Capture the cell that displays the provided text and extract its (x, y) central coordinate. 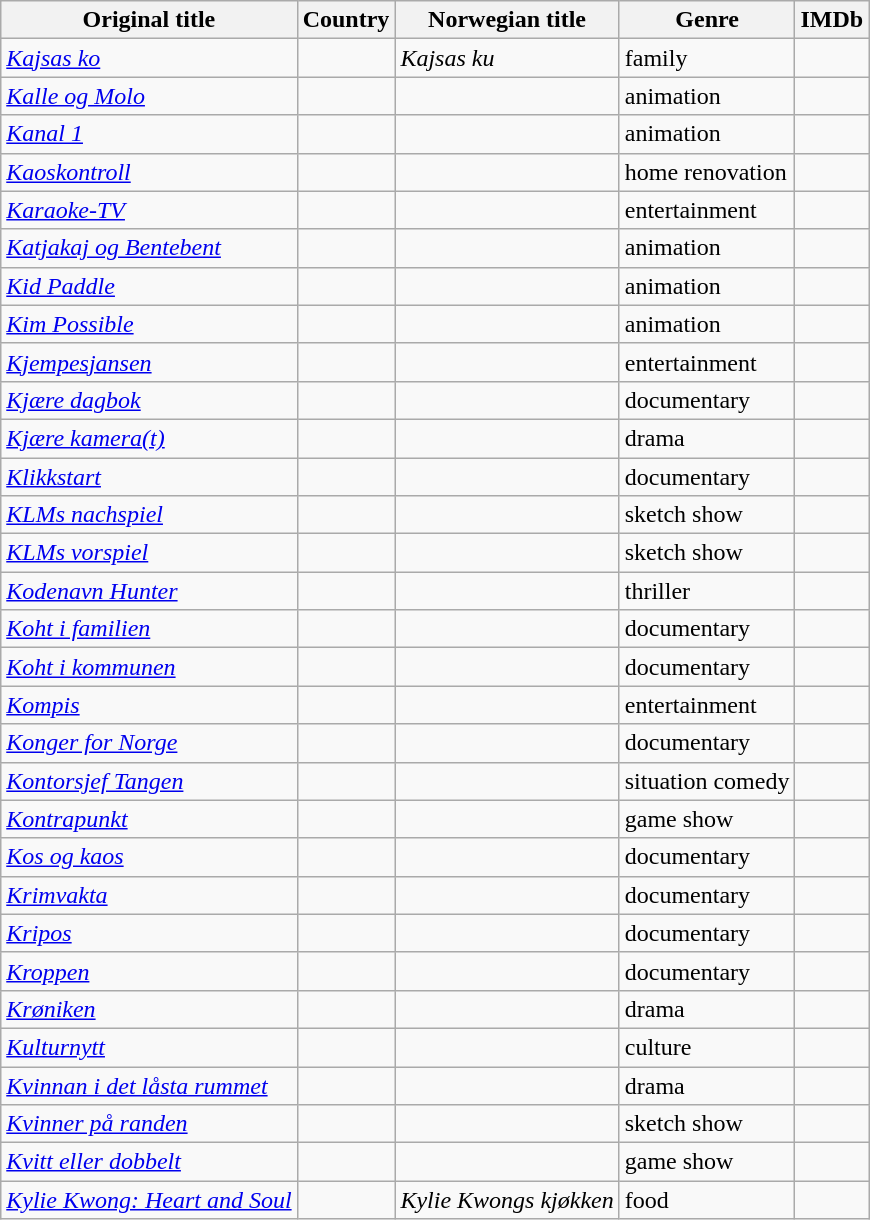
thriller (707, 591)
Kvinnan i det låsta rummet (149, 1085)
Kylie Kwongs kjøkken (507, 1200)
Kjempesjansen (149, 362)
Koht i kommunen (149, 667)
Kontorsjef Tangen (149, 781)
Karaoke-TV (149, 210)
Norwegian title (507, 20)
Kontrapunkt (149, 819)
culture (707, 1047)
Kanal 1 (149, 134)
Kompis (149, 705)
Kripos (149, 933)
Krimvakta (149, 895)
Kos og kaos (149, 857)
Kjære kamera(t) (149, 438)
food (707, 1200)
Kajsas ku (507, 58)
KLMs vorspiel (149, 553)
Kroppen (149, 971)
Kvitt eller dobbelt (149, 1162)
Kjære dagbok (149, 400)
Kylie Kwong: Heart and Soul (149, 1200)
Kim Possible (149, 324)
Koht i familien (149, 629)
Krøniken (149, 1009)
family (707, 58)
KLMs nachspiel (149, 515)
Genre (707, 20)
Kodenavn Hunter (149, 591)
Kid Paddle (149, 286)
IMDb (832, 20)
Country (346, 20)
Konger for Norge (149, 743)
Kajsas ko (149, 58)
Original title (149, 20)
Kvinner på randen (149, 1124)
home renovation (707, 172)
Klikkstart (149, 477)
Kulturnytt (149, 1047)
Kalle og Molo (149, 96)
Katjakaj og Bentebent (149, 248)
situation comedy (707, 781)
Kaoskontroll (149, 172)
